Pinpoint the cell where the given text exists, returning its [x, y] midpoint coordinate. 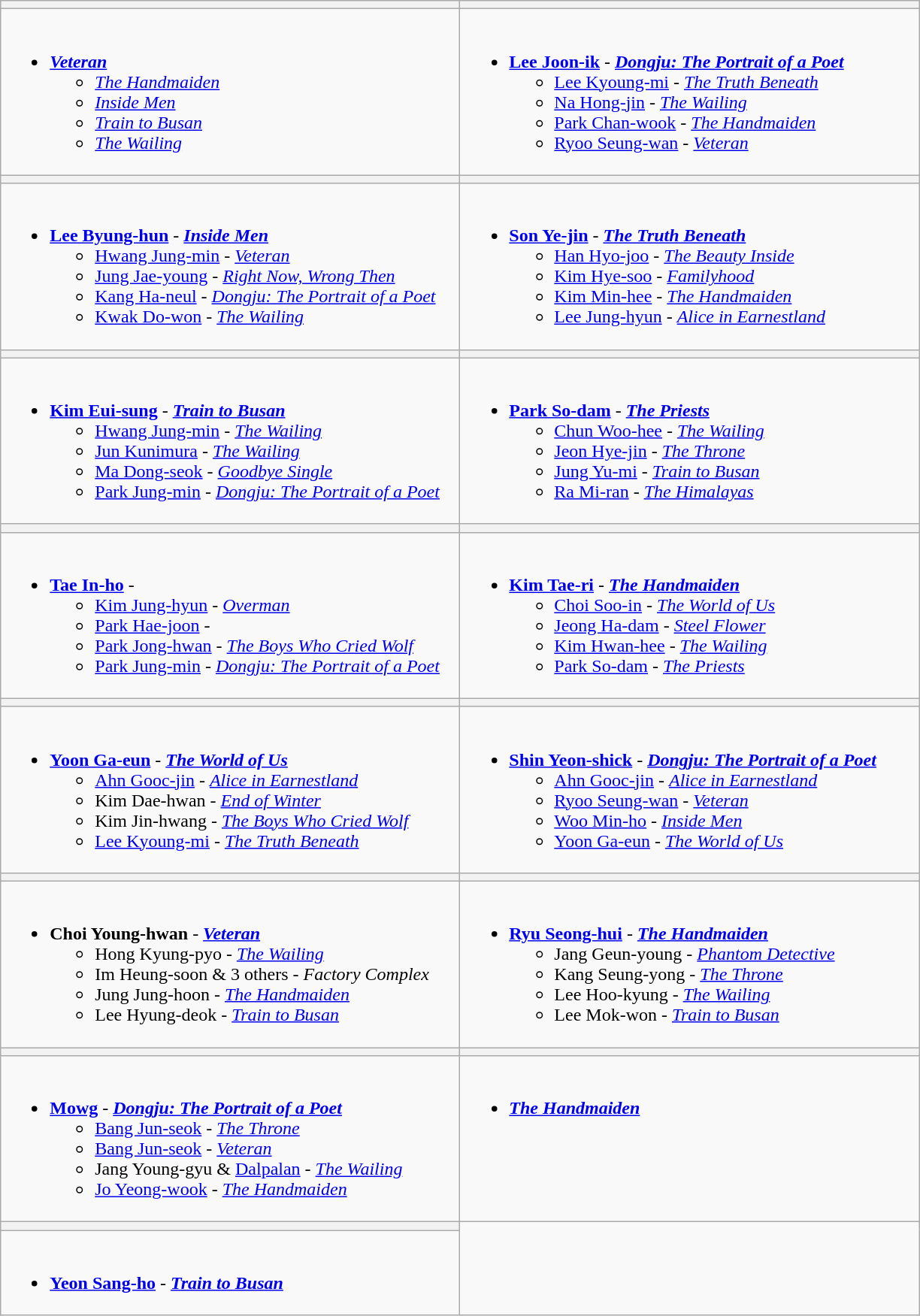
Tae In-ho - Kim Jung-hyun - OvermanPark Hae-joon - Park Jong-hwan - The Boys Who Cried WolfPark Jung-min - Dongju: The Portrait of a Poet [230, 615]
Park So-dam - The PriestsChun Woo-hee - The WailingJeon Hye-jin - The ThroneJung Yu-mi - Train to BusanRa Mi-ran - The Himalayas [690, 440]
Son Ye-jin - The Truth BeneathHan Hyo-joo - The Beauty InsideKim Hye-soo - FamilyhoodKim Min-hee - The HandmaidenLee Jung-hyun - Alice in Earnestland [690, 266]
VeteranThe HandmaidenInside MenTrain to BusanThe Wailing [230, 92]
The Handmaiden [690, 1139]
Yeon Sang-ho - Train to Busan [230, 1273]
Kim Tae-ri - The HandmaidenChoi Soo-in - The World of UsJeong Ha-dam - Steel FlowerKim Hwan-hee - The WailingPark So-dam - The Priests [690, 615]
Ryu Seong-hui - The HandmaidenJang Geun-young - Phantom DetectiveKang Seung-yong - The ThroneLee Hoo-kyung - The WailingLee Mok-won - Train to Busan [690, 964]
